Extract the [X, Y] coordinate from the center of the cell holding the provided text.  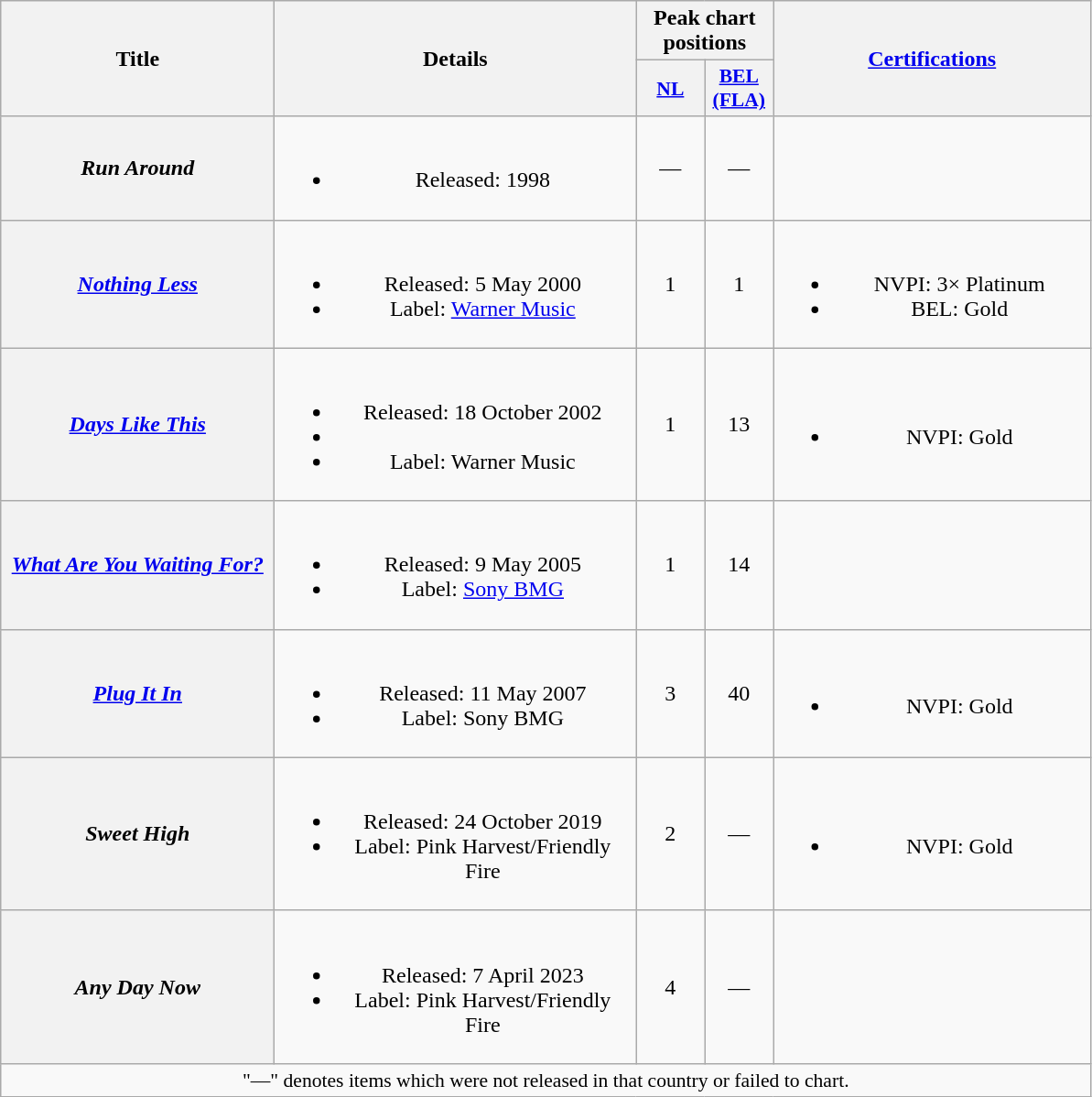
What Are You Waiting For? [137, 565]
2 [670, 833]
14 [740, 565]
Any Day Now [137, 987]
Title [137, 59]
Peak chart positions [705, 31]
Released: 1998 [456, 168]
Released: 11 May 2007Label: Sony BMG [456, 693]
Certifications [932, 59]
NL [670, 88]
Released: 18 October 2002Label: Warner Music [456, 425]
BEL(FLA) [740, 88]
Plug It In [137, 693]
"—" denotes items which were not released in that country or failed to chart. [546, 1080]
4 [670, 987]
Released: 24 October 2019Label: Pink Harvest/Friendly Fire [456, 833]
13 [740, 425]
Days Like This [137, 425]
Released: 9 May 2005Label: Sony BMG [456, 565]
Sweet High [137, 833]
Run Around [137, 168]
40 [740, 693]
Details [456, 59]
NVPI: 3× PlatinumBEL: Gold [932, 284]
3 [670, 693]
Nothing Less [137, 284]
Released: 5 May 2000Label: Warner Music [456, 284]
Released: 7 April 2023Label: Pink Harvest/Friendly Fire [456, 987]
